Detect which cell encompasses the target text, then output its (X, Y) center coordinate. 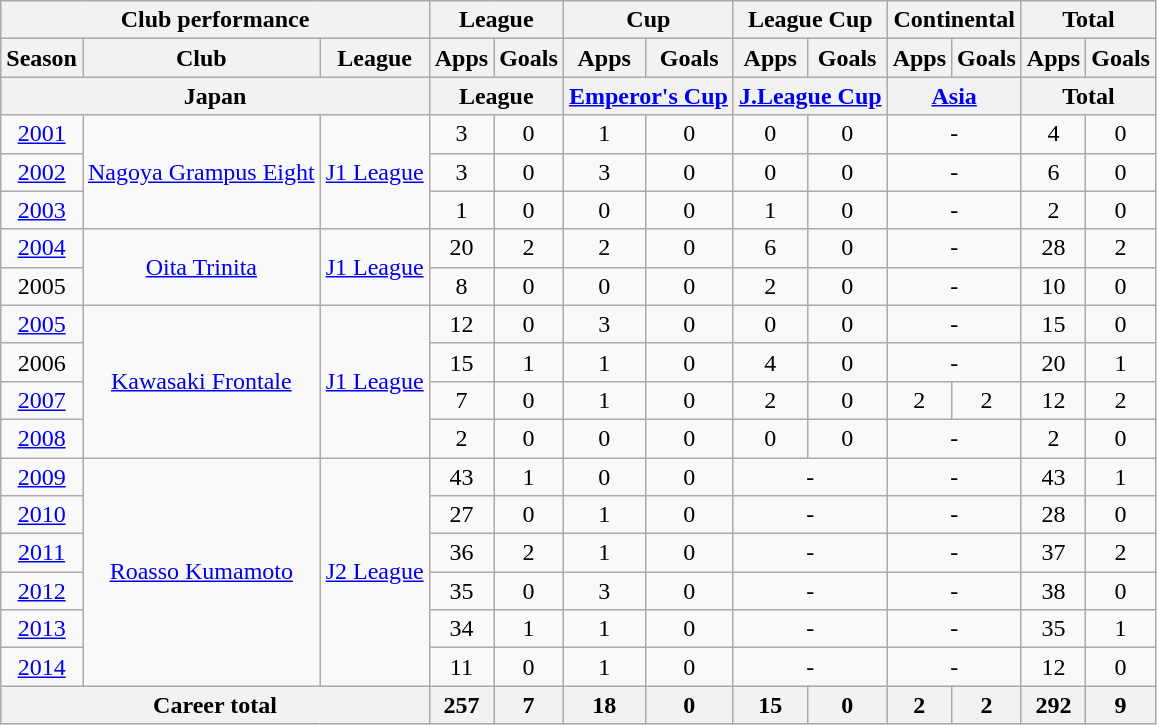
257 (461, 705)
34 (461, 629)
Season (42, 58)
Club performance (215, 20)
36 (461, 553)
2014 (42, 667)
2001 (42, 134)
2006 (42, 362)
Emperor's Cup (648, 96)
J2 League (374, 572)
2010 (42, 515)
2007 (42, 400)
Asia (954, 96)
Continental (954, 20)
Cup (648, 20)
8 (461, 286)
27 (461, 515)
2003 (42, 210)
2012 (42, 591)
2013 (42, 629)
Japan (215, 96)
Nagoya Grampus Eight (201, 172)
J.League Cup (810, 96)
League Cup (810, 20)
Roasso Kumamoto (201, 572)
10 (1053, 286)
2004 (42, 248)
2002 (42, 172)
2011 (42, 553)
38 (1053, 591)
Career total (215, 705)
Kawasaki Frontale (201, 381)
9 (1121, 705)
292 (1053, 705)
2008 (42, 438)
Club (201, 58)
11 (461, 667)
18 (604, 705)
37 (1053, 553)
Oita Trinita (201, 267)
2009 (42, 477)
